Output the [x, y] coordinate of the center of the cell containing the given text.  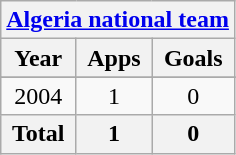
Total [38, 134]
2004 [38, 96]
Goals [193, 58]
Apps [114, 58]
Year [38, 58]
Algeria national team [118, 20]
